Find where the given text appears and provide that cell's center as [x, y] coordinate. 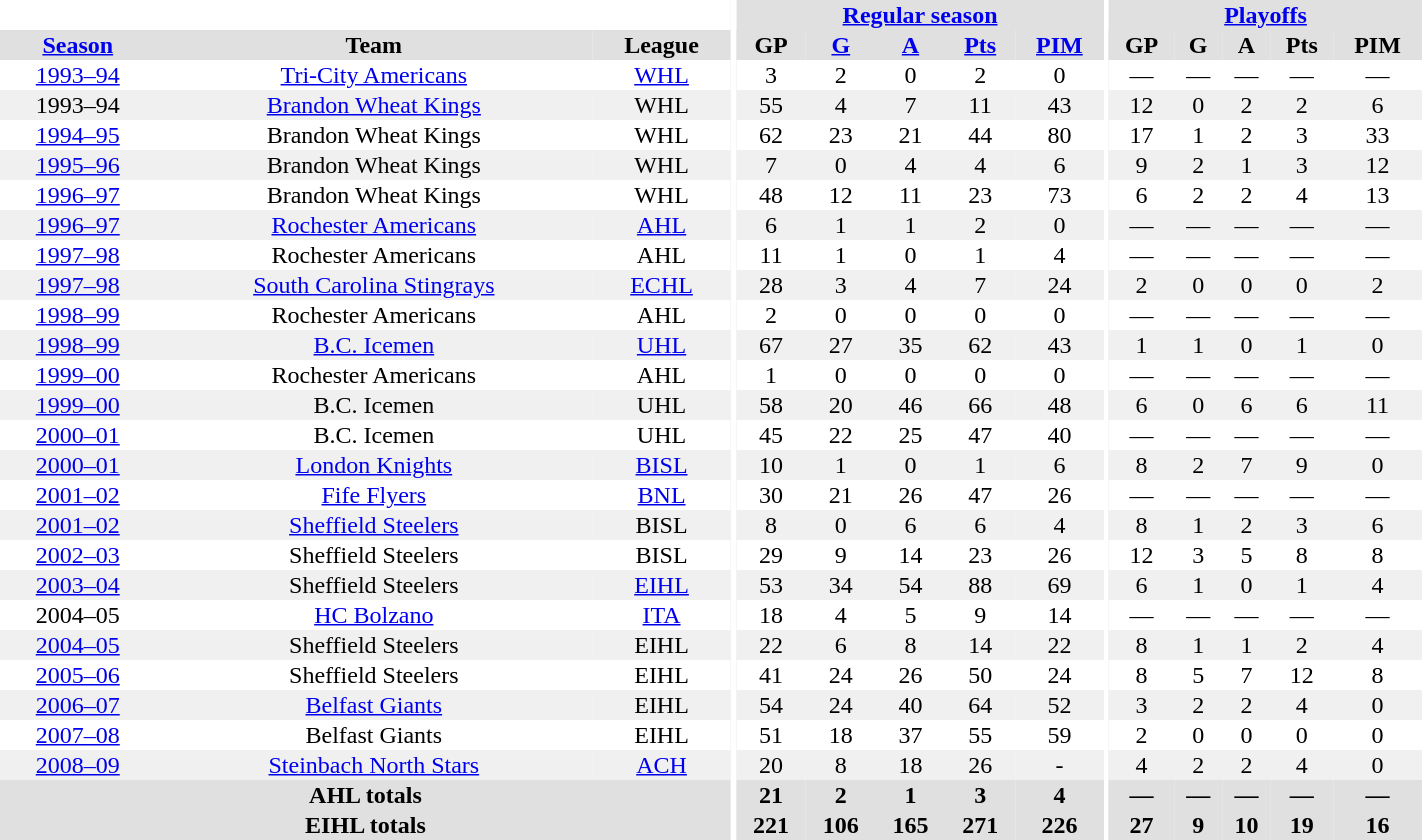
AHL totals [366, 795]
League [662, 45]
EIHL totals [366, 825]
221 [771, 825]
226 [1060, 825]
17 [1142, 135]
2008–09 [78, 765]
69 [1060, 585]
51 [771, 735]
2007–08 [78, 735]
Team [374, 45]
- [1060, 765]
Season [78, 45]
34 [841, 585]
ITA [662, 615]
37 [911, 735]
165 [911, 825]
28 [771, 285]
80 [1060, 135]
Regular season [920, 15]
25 [911, 435]
1995–96 [78, 165]
50 [980, 675]
67 [771, 345]
46 [911, 405]
ECHL [662, 285]
29 [771, 555]
13 [1378, 195]
19 [1302, 825]
106 [841, 825]
Tri-City Americans [374, 75]
London Knights [374, 465]
58 [771, 405]
Fife Flyers [374, 495]
35 [911, 345]
2005–06 [78, 675]
88 [980, 585]
52 [1060, 705]
59 [1060, 735]
66 [980, 405]
2006–07 [78, 705]
53 [771, 585]
45 [771, 435]
41 [771, 675]
16 [1378, 825]
ACH [662, 765]
33 [1378, 135]
BNL [662, 495]
2002–03 [78, 555]
2003–04 [78, 585]
Steinbach North Stars [374, 765]
1994–95 [78, 135]
73 [1060, 195]
Playoffs [1266, 15]
30 [771, 495]
64 [980, 705]
South Carolina Stingrays [374, 285]
44 [980, 135]
271 [980, 825]
HC Bolzano [374, 615]
